Search for the cell housing the specified text and yield its [X, Y] center coordinate. 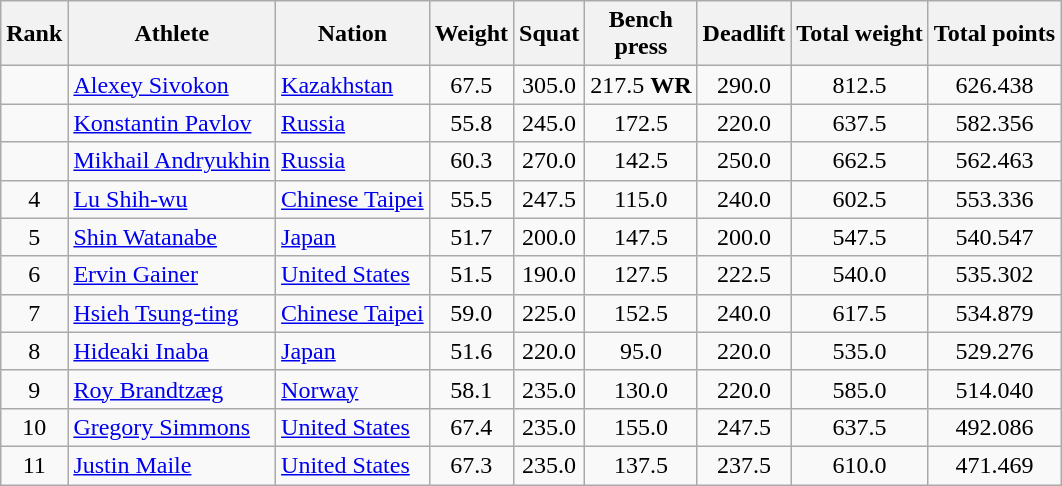
51.5 [471, 275]
617.5 [860, 313]
59.0 [471, 313]
Total points [994, 34]
95.0 [641, 351]
547.5 [860, 237]
Nation [353, 34]
Rank [34, 34]
Kazakhstan [353, 85]
142.5 [641, 161]
553.336 [994, 199]
Benchpress [641, 34]
514.040 [994, 389]
Konstantin Pavlov [172, 123]
626.438 [994, 85]
Gregory Simmons [172, 427]
812.5 [860, 85]
8 [34, 351]
190.0 [550, 275]
152.5 [641, 313]
Justin Maile [172, 465]
540.0 [860, 275]
Hsieh Tsung-ting [172, 313]
155.0 [641, 427]
Hideaki Inaba [172, 351]
9 [34, 389]
535.0 [860, 351]
10 [34, 427]
222.5 [744, 275]
58.1 [471, 389]
Weight [471, 34]
Shin Watanabe [172, 237]
67.3 [471, 465]
250.0 [744, 161]
Norway [353, 389]
610.0 [860, 465]
471.469 [994, 465]
237.5 [744, 465]
115.0 [641, 199]
55.8 [471, 123]
Ervin Gainer [172, 275]
Lu Shih-wu [172, 199]
245.0 [550, 123]
7 [34, 313]
225.0 [550, 313]
529.276 [994, 351]
Total weight [860, 34]
147.5 [641, 237]
662.5 [860, 161]
Squat [550, 34]
Alexey Sivokon [172, 85]
127.5 [641, 275]
305.0 [550, 85]
Athlete [172, 34]
585.0 [860, 389]
Deadlift [744, 34]
51.6 [471, 351]
602.5 [860, 199]
5 [34, 237]
67.4 [471, 427]
540.547 [994, 237]
534.879 [994, 313]
130.0 [641, 389]
492.086 [994, 427]
535.302 [994, 275]
4 [34, 199]
51.7 [471, 237]
11 [34, 465]
55.5 [471, 199]
582.356 [994, 123]
60.3 [471, 161]
270.0 [550, 161]
Roy Brandtzæg [172, 389]
137.5 [641, 465]
6 [34, 275]
Mikhail Andryukhin [172, 161]
172.5 [641, 123]
562.463 [994, 161]
217.5 WR [641, 85]
290.0 [744, 85]
67.5 [471, 85]
